For the text-containing cell, return its midpoint in [x, y] coordinate format. 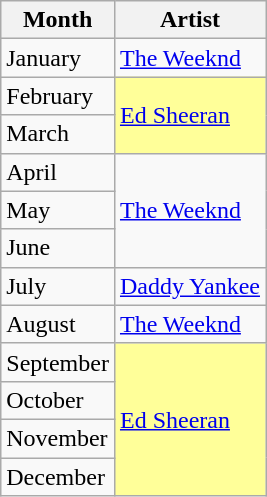
March [58, 134]
January [58, 58]
July [58, 286]
February [58, 96]
Daddy Yankee [190, 286]
September [58, 362]
June [58, 248]
December [58, 477]
August [58, 324]
Month [58, 20]
November [58, 438]
Artist [190, 20]
May [58, 210]
April [58, 172]
October [58, 400]
